From the cell containing the given text, extract its center point as (x, y) coordinate. 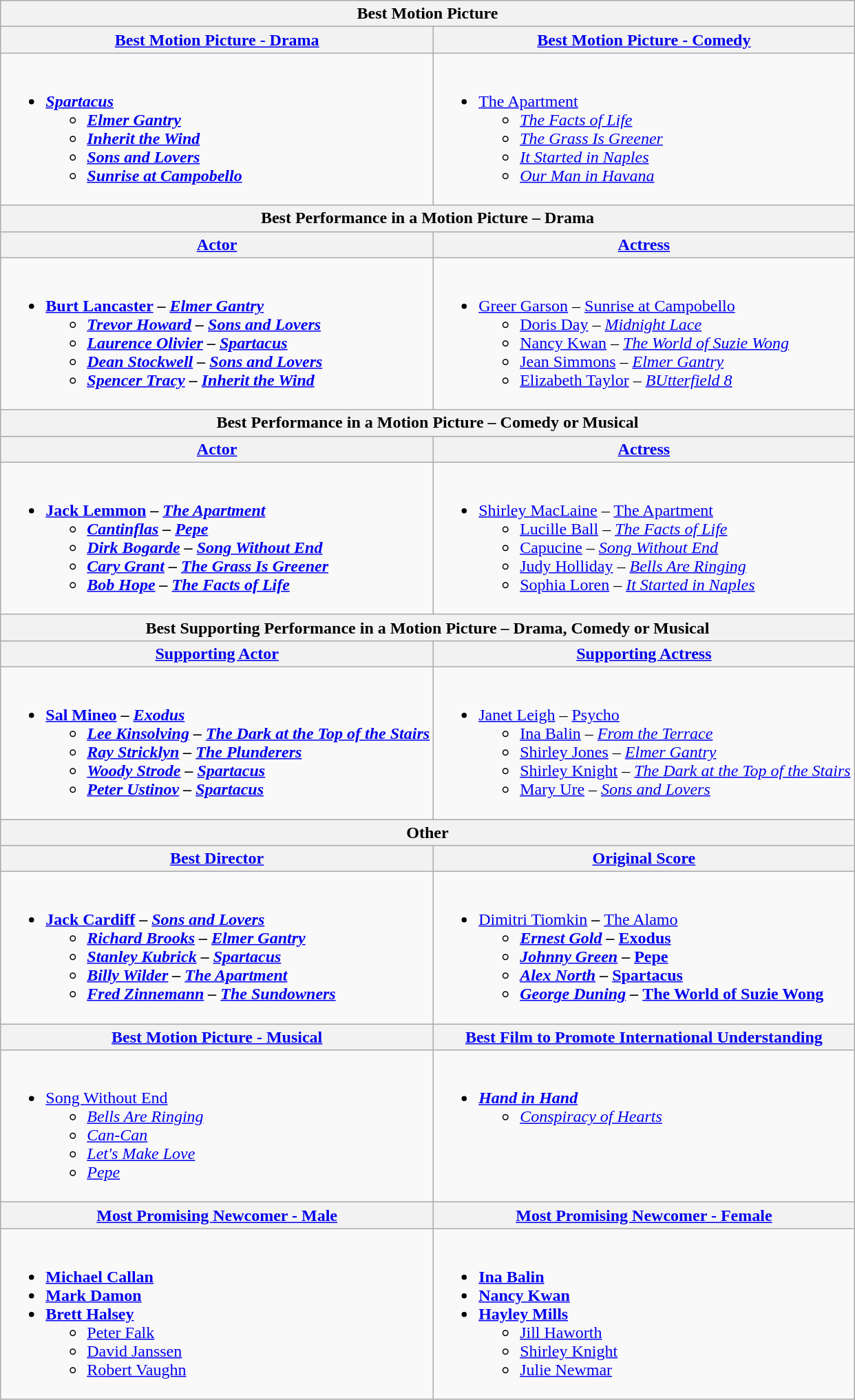
Best Film to Promote International Understanding (644, 1037)
Ina BalinNancy KwanHayley MillsJill HaworthShirley KnightJulie Newmar (644, 1314)
Supporting Actor (218, 654)
The ApartmentThe Facts of LifeThe Grass Is GreenerIt Started in NaplesOur Man in Havana (644, 129)
Best Motion Picture - Drama (218, 40)
Michael CallanMark DamonBrett HalseyPeter FalkDavid JanssenRobert Vaughn (218, 1314)
Other (427, 833)
Sal Mineo – ExodusLee Kinsolving – The Dark at the Top of the StairsRay Stricklyn – The PlunderersWoody Strode – SpartacusPeter Ustinov – Spartacus (218, 742)
Song Without EndBells Are RingingCan-CanLet's Make LovePepe (218, 1127)
Supporting Actress (644, 654)
Dimitri Tiomkin – The AlamoErnest Gold – ExodusJohnny Green – PepeAlex North – SpartacusGeorge Duning – The World of Suzie Wong (644, 948)
Best Supporting Performance in a Motion Picture – Drama, Comedy or Musical (427, 627)
Jack Lemmon – The ApartmentCantinflas – PepeDirk Bogarde – Song Without EndCary Grant – The Grass Is GreenerBob Hope – The Facts of Life (218, 539)
Best Performance in a Motion Picture – Drama (427, 218)
Best Director (218, 859)
SpartacusElmer GantryInherit the WindSons and LoversSunrise at Campobello (218, 129)
Original Score (644, 859)
Most Promising Newcomer - Female (644, 1215)
Hand in HandConspiracy of Hearts (644, 1127)
Best Performance in a Motion Picture – Comedy or Musical (427, 423)
Most Promising Newcomer - Male (218, 1215)
Best Motion Picture - Musical (218, 1037)
Best Motion Picture (427, 14)
Best Motion Picture - Comedy (644, 40)
Jack Cardiff – Sons and LoversRichard Brooks – Elmer GantryStanley Kubrick – SpartacusBilly Wilder – The ApartmentFred Zinnemann – The Sundowners (218, 948)
